Search for the cell housing the specified text and yield its (X, Y) center coordinate. 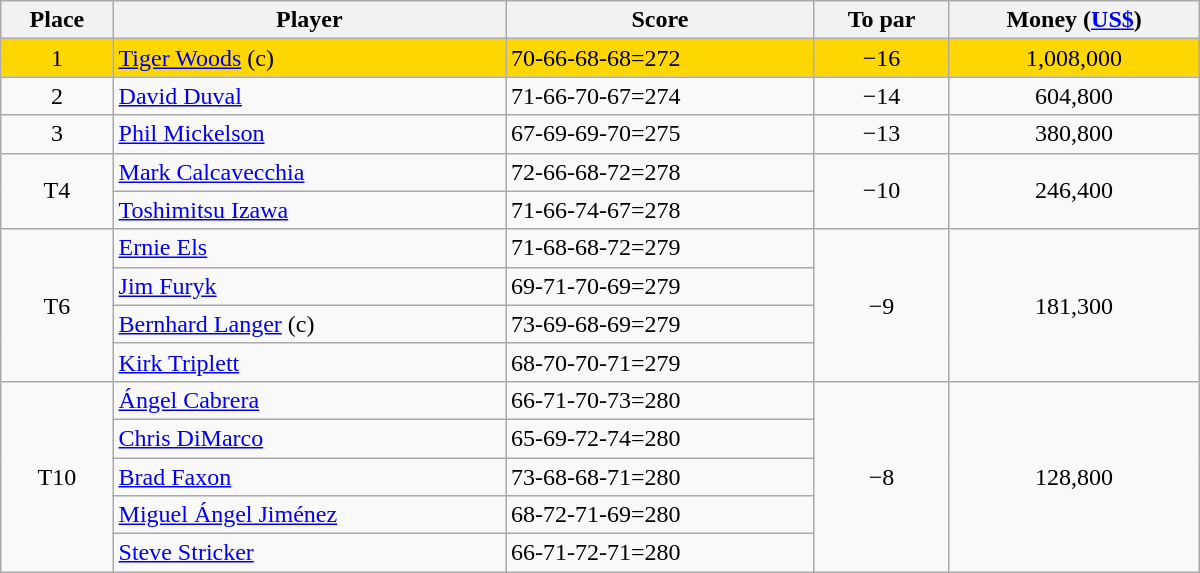
71-68-68-72=279 (660, 248)
73-68-68-71=280 (660, 477)
Place (57, 20)
T4 (57, 191)
66-71-72-71=280 (660, 553)
66-71-70-73=280 (660, 400)
73-69-68-69=279 (660, 324)
T10 (57, 476)
128,800 (1074, 476)
Money (US$) (1074, 20)
68-70-70-71=279 (660, 362)
Player (310, 20)
Tiger Woods (c) (310, 58)
Brad Faxon (310, 477)
David Duval (310, 96)
Kirk Triplett (310, 362)
68-72-71-69=280 (660, 515)
65-69-72-74=280 (660, 438)
−9 (882, 305)
181,300 (1074, 305)
−10 (882, 191)
380,800 (1074, 134)
604,800 (1074, 96)
70-66-68-68=272 (660, 58)
71-66-70-67=274 (660, 96)
Ernie Els (310, 248)
Mark Calcavecchia (310, 172)
2 (57, 96)
T6 (57, 305)
Ángel Cabrera (310, 400)
67-69-69-70=275 (660, 134)
1 (57, 58)
3 (57, 134)
−14 (882, 96)
Bernhard Langer (c) (310, 324)
−16 (882, 58)
72-66-68-72=278 (660, 172)
To par (882, 20)
Jim Furyk (310, 286)
69-71-70-69=279 (660, 286)
71-66-74-67=278 (660, 210)
Chris DiMarco (310, 438)
Toshimitsu Izawa (310, 210)
Miguel Ángel Jiménez (310, 515)
Steve Stricker (310, 553)
−8 (882, 476)
1,008,000 (1074, 58)
−13 (882, 134)
Phil Mickelson (310, 134)
Score (660, 20)
246,400 (1074, 191)
